From the cell containing the given text, extract its center point as [x, y] coordinate. 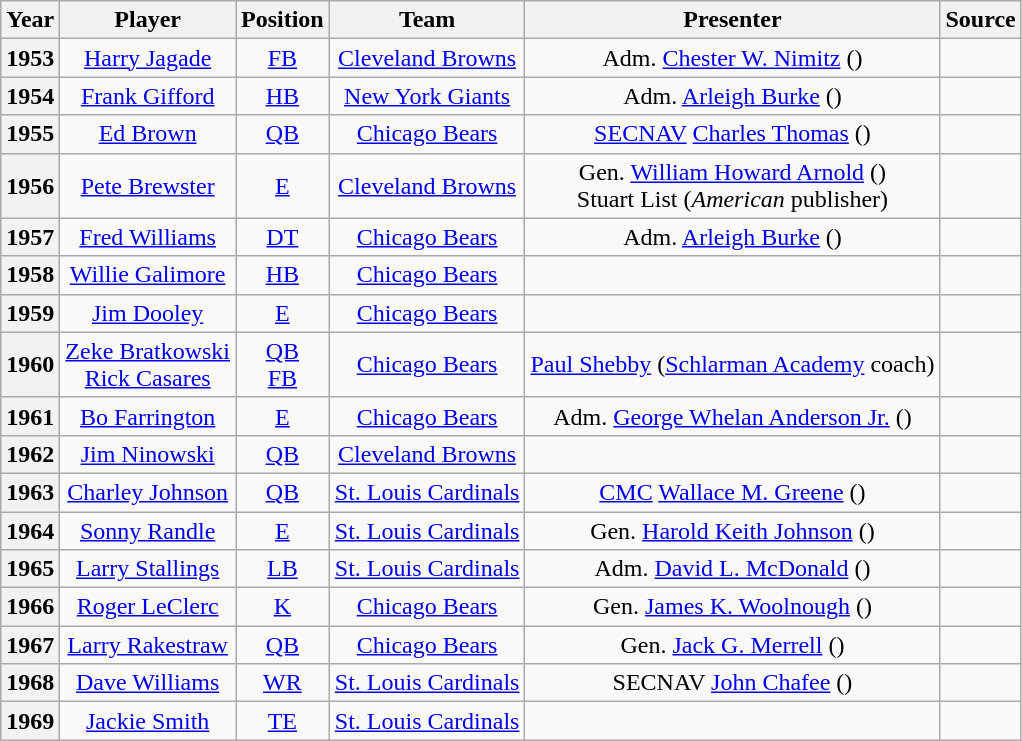
Ed Brown [148, 134]
TE [283, 721]
Presenter [732, 20]
QBFB [283, 364]
Larry Rakestraw [148, 645]
1963 [30, 492]
Adm. David L. McDonald () [732, 569]
FB [283, 58]
1964 [30, 531]
Team [427, 20]
CMC Wallace M. Greene () [732, 492]
1962 [30, 454]
Paul Shebby (Schlarman Academy coach) [732, 364]
1960 [30, 364]
Sonny Randle [148, 531]
1965 [30, 569]
Jackie Smith [148, 721]
Source [980, 20]
Gen. Jack G. Merrell () [732, 645]
Frank Gifford [148, 96]
Pete Brewster [148, 186]
Jim Dooley [148, 313]
New York Giants [427, 96]
Charley Johnson [148, 492]
DT [283, 237]
1967 [30, 645]
K [283, 607]
SECNAV Charles Thomas () [732, 134]
1968 [30, 683]
Adm. Chester W. Nimitz () [732, 58]
1969 [30, 721]
Roger LeClerc [148, 607]
Adm. George Whelan Anderson Jr. () [732, 416]
Zeke BratkowskiRick Casares [148, 364]
1954 [30, 96]
Larry Stallings [148, 569]
1966 [30, 607]
Player [148, 20]
1955 [30, 134]
1959 [30, 313]
Bo Farrington [148, 416]
Gen. James K. Woolnough () [732, 607]
Fred Williams [148, 237]
1957 [30, 237]
Jim Ninowski [148, 454]
Dave Williams [148, 683]
WR [283, 683]
1961 [30, 416]
1953 [30, 58]
Willie Galimore [148, 275]
LB [283, 569]
SECNAV John Chafee () [732, 683]
Year [30, 20]
Gen. William Howard Arnold ()Stuart List (American publisher) [732, 186]
Harry Jagade [148, 58]
1956 [30, 186]
Gen. Harold Keith Johnson () [732, 531]
1958 [30, 275]
Position [283, 20]
